Pinpoint the cell where the given text exists, returning its [X, Y] midpoint coordinate. 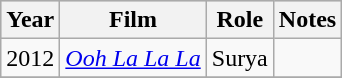
Film [133, 20]
Year [30, 20]
Role [240, 20]
Ooh La La La [133, 58]
2012 [30, 58]
Notes [307, 20]
Surya [240, 58]
